Return the [x, y] coordinate for the center point of the cell that contains the specified text.  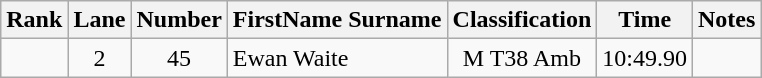
45 [179, 58]
Time [645, 20]
Ewan Waite [337, 58]
10:49.90 [645, 58]
M T38 Amb [522, 58]
Rank [34, 20]
2 [100, 58]
FirstName Surname [337, 20]
Notes [727, 20]
Number [179, 20]
Lane [100, 20]
Classification [522, 20]
